Extract the (X, Y) coordinate from the center of the cell holding the provided text.  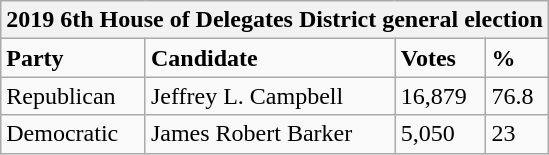
Candidate (270, 58)
% (517, 58)
16,879 (440, 96)
Jeffrey L. Campbell (270, 96)
5,050 (440, 134)
Republican (74, 96)
James Robert Barker (270, 134)
2019 6th House of Delegates District general election (275, 20)
23 (517, 134)
76.8 (517, 96)
Votes (440, 58)
Democratic (74, 134)
Party (74, 58)
